Extract the (X, Y) coordinate from the center of the cell holding the provided text.  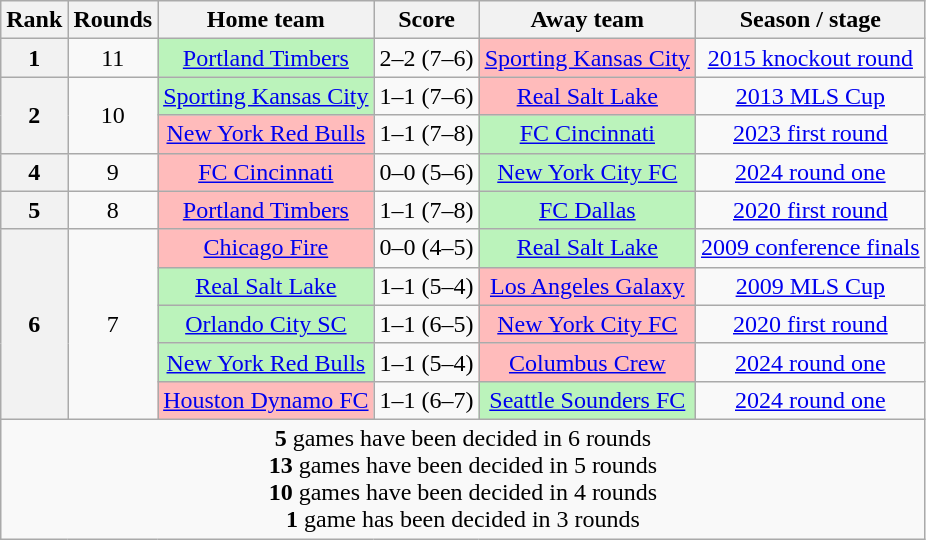
6 (34, 324)
2013 MLS Cup (811, 96)
2–2 (7–6) (426, 58)
0–0 (5–6) (426, 172)
0–0 (4–5) (426, 248)
2009 MLS Cup (811, 286)
Away team (587, 20)
Seattle Sounders FC (587, 400)
1–1 (7–6) (426, 96)
2015 knockout round (811, 58)
1–1 (6–5) (426, 324)
2009 conference finals (811, 248)
Houston Dynamo FC (266, 400)
5 (34, 210)
FC Dallas (587, 210)
Orlando City SC (266, 324)
1–1 (6–7) (426, 400)
2 (34, 115)
8 (113, 210)
Chicago Fire (266, 248)
Season / stage (811, 20)
1 (34, 58)
9 (113, 172)
Los Angeles Galaxy (587, 286)
Columbus Crew (587, 362)
11 (113, 58)
7 (113, 324)
2023 first round (811, 134)
4 (34, 172)
Rank (34, 20)
10 (113, 115)
Rounds (113, 20)
5 games have been decided in 6 rounds13 games have been decided in 5 rounds10 games have been decided in 4 rounds1 game has been decided in 3 rounds (463, 478)
Home team (266, 20)
Score (426, 20)
